Return [X, Y] of the center of cell containing provided text 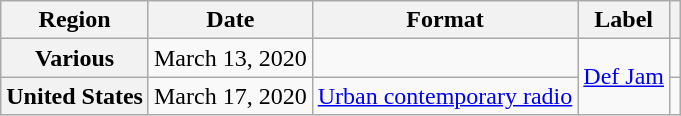
March 17, 2020 [230, 96]
Format [445, 20]
March 13, 2020 [230, 58]
Various [75, 58]
Date [230, 20]
United States [75, 96]
Region [75, 20]
Label [624, 20]
Urban contemporary radio [445, 96]
Def Jam [624, 77]
